Locate the cell with the specified text and output its (x, y) center coordinate. 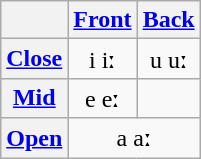
u uː (168, 59)
Close (34, 59)
e eː (102, 98)
Mid (34, 98)
a aː (134, 138)
i iː (102, 59)
Front (102, 20)
Open (34, 138)
Back (168, 20)
